Locate the cell with the specified text and output its (x, y) center coordinate. 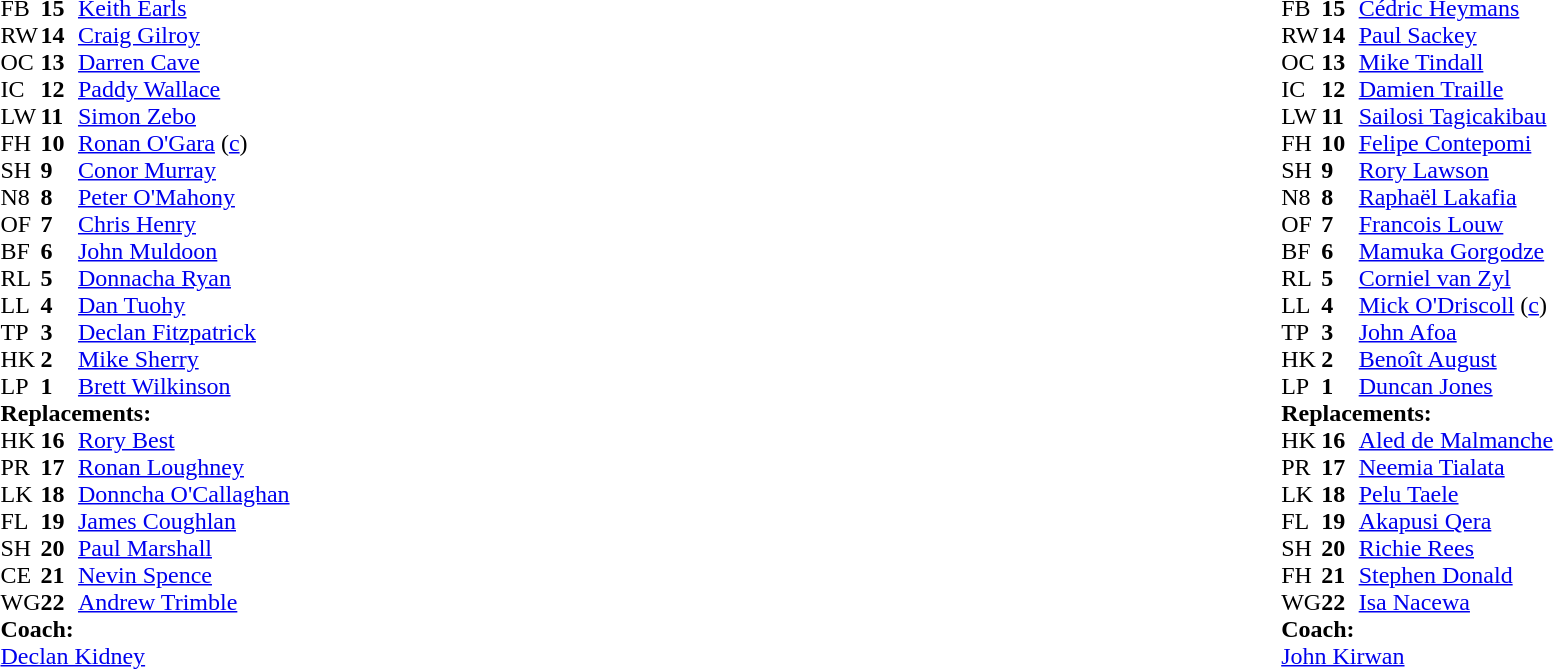
Mick O'Driscoll (c) (1456, 306)
Paul Sackey (1456, 36)
Mamuka Gorgodze (1456, 252)
CE (20, 576)
John Kirwan (1417, 656)
Duncan Jones (1456, 386)
Ronan O'Gara (c) (184, 144)
Raphaël Lakafia (1456, 198)
Mike Sherry (184, 360)
Declan Kidney (144, 656)
Francois Louw (1456, 224)
Paddy Wallace (184, 90)
Isa Nacewa (1456, 602)
Benoît August (1456, 360)
Pelu Taele (1456, 494)
Chris Henry (184, 224)
Rory Best (184, 440)
Darren Cave (184, 62)
Sailosi Tagicakibau (1456, 116)
Mike Tindall (1456, 62)
Paul Marshall (184, 548)
James Coughlan (184, 522)
Brett Wilkinson (184, 386)
Craig Gilroy (184, 36)
Peter O'Mahony (184, 198)
Donnacha Ryan (184, 278)
Richie Rees (1456, 548)
Rory Lawson (1456, 170)
Stephen Donald (1456, 576)
Dan Tuohy (184, 306)
Ronan Loughney (184, 468)
Corniel van Zyl (1456, 278)
Andrew Trimble (184, 602)
Aled de Malmanche (1456, 440)
John Muldoon (184, 252)
Conor Murray (184, 170)
Nevin Spence (184, 576)
Felipe Contepomi (1456, 144)
Donncha O'Callaghan (184, 494)
Neemia Tialata (1456, 468)
John Afoa (1456, 332)
Damien Traille (1456, 90)
Akapusi Qera (1456, 522)
Declan Fitzpatrick (184, 332)
Simon Zebo (184, 116)
